For the text-containing cell, return its midpoint in (X, Y) coordinate format. 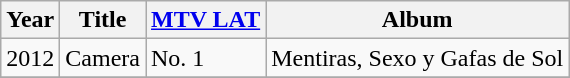
MTV LAT (206, 20)
Year (30, 20)
Album (418, 20)
Camera (103, 58)
Mentiras, Sexo y Gafas de Sol (418, 58)
Title (103, 20)
No. 1 (206, 58)
2012 (30, 58)
